Search for the cell housing the specified text and yield its [X, Y] center coordinate. 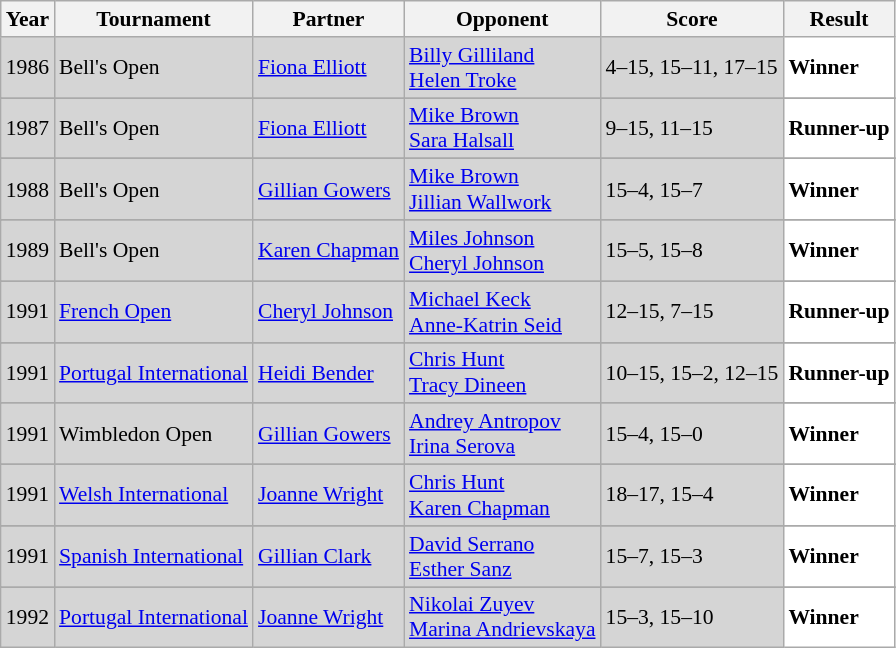
1988 [28, 190]
15–5, 15–8 [692, 250]
Wimbledon Open [154, 434]
Score [692, 19]
Heidi Bender [328, 372]
10–15, 15–2, 12–15 [692, 372]
15–4, 15–7 [692, 190]
Nikolai Zuyev Marina Andrievskaya [502, 618]
David Serrano Esther Sanz [502, 556]
1987 [28, 128]
Gillian Clark [328, 556]
Chris Hunt Tracy Dineen [502, 372]
9–15, 11–15 [692, 128]
1992 [28, 618]
Welsh International [154, 496]
15–3, 15–10 [692, 618]
Opponent [502, 19]
Chris Hunt Karen Chapman [502, 496]
Karen Chapman [328, 250]
1986 [28, 68]
12–15, 7–15 [692, 312]
18–17, 15–4 [692, 496]
Year [28, 19]
1989 [28, 250]
Michael Keck Anne-Katrin Seid [502, 312]
Cheryl Johnson [328, 312]
Mike Brown Jillian Wallwork [502, 190]
Spanish International [154, 556]
Partner [328, 19]
Billy Gilliland Helen Troke [502, 68]
Tournament [154, 19]
15–4, 15–0 [692, 434]
Mike Brown Sara Halsall [502, 128]
French Open [154, 312]
4–15, 15–11, 17–15 [692, 68]
15–7, 15–3 [692, 556]
Andrey Antropov Irina Serova [502, 434]
Miles Johnson Cheryl Johnson [502, 250]
Result [838, 19]
